For the text-containing cell, return its midpoint in [x, y] coordinate format. 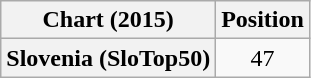
Slovenia (SloTop50) [108, 58]
47 [263, 58]
Position [263, 20]
Chart (2015) [108, 20]
